Return the (x, y) coordinate for the center point of the cell that contains the specified text.  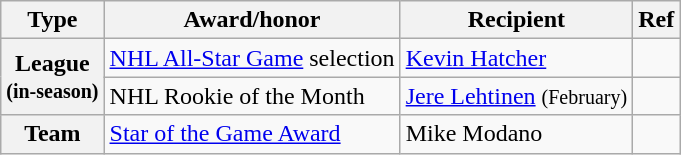
League(in-season) (52, 77)
Ref (656, 20)
Star of the Game Award (252, 134)
Jere Lehtinen (February) (516, 96)
NHL Rookie of the Month (252, 96)
Team (52, 134)
Kevin Hatcher (516, 58)
Type (52, 20)
NHL All-Star Game selection (252, 58)
Award/honor (252, 20)
Mike Modano (516, 134)
Recipient (516, 20)
